Return the (x, y) coordinate for the center point of the cell that contains the specified text.  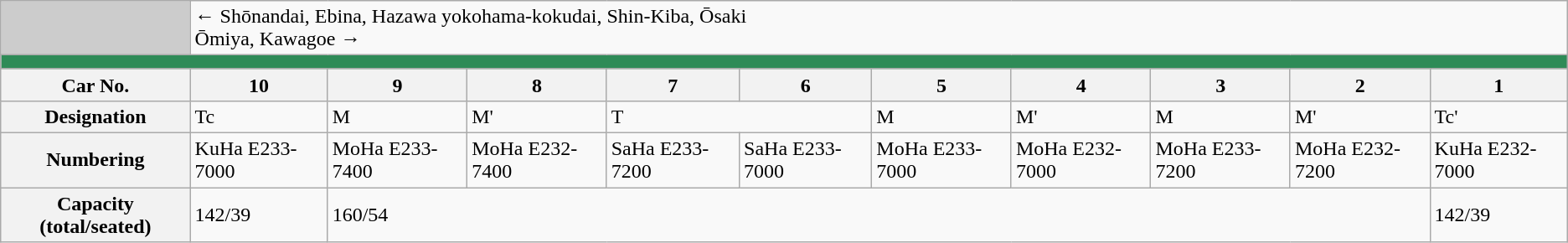
Designation (95, 116)
SaHa E233-7000 (806, 159)
SaHa E233-7200 (673, 159)
Car No. (95, 85)
1 (1498, 85)
3 (1221, 85)
Tc' (1498, 116)
MoHa E232-7000 (1081, 159)
5 (941, 85)
10 (259, 85)
2 (1360, 85)
Numbering (95, 159)
MoHa E232-7400 (538, 159)
4 (1081, 85)
KuHa E232-7000 (1498, 159)
8 (538, 85)
T (739, 116)
Capacity (total/seated) (95, 215)
← Shōnandai, Ebina, Hazawa yokohama-kokudai, Shin-Kiba, ŌsakiŌmiya, Kawagoe → (879, 28)
Tc (259, 116)
7 (673, 85)
MoHa E233-7200 (1221, 159)
KuHa E233-7000 (259, 159)
6 (806, 85)
160/54 (879, 215)
MoHa E233-7400 (397, 159)
9 (397, 85)
MoHa E232-7200 (1360, 159)
MoHa E233-7000 (941, 159)
